Identify which cell holds the provided text, then report its [X, Y] central coordinate. 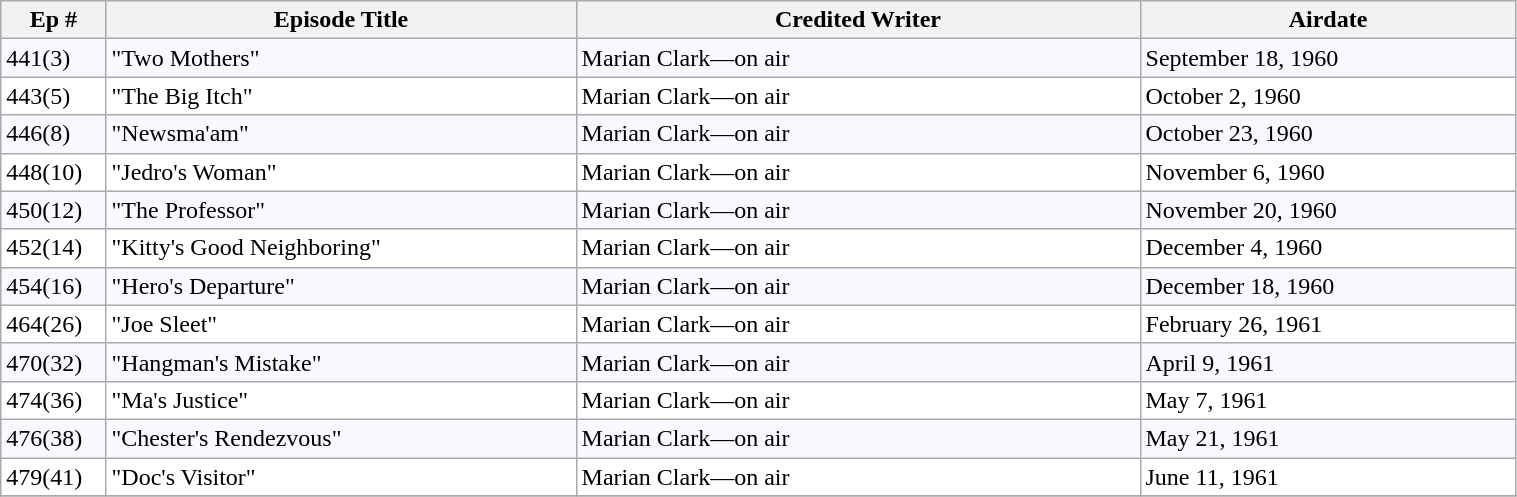
October 23, 1960 [1328, 134]
December 18, 1960 [1328, 286]
November 6, 1960 [1328, 172]
October 2, 1960 [1328, 96]
443(5) [54, 96]
May 21, 1961 [1328, 438]
"Newsma'am" [341, 134]
441(3) [54, 58]
"Doc's Visitor" [341, 477]
"Kitty's Good Neighboring" [341, 248]
Airdate [1328, 20]
470(32) [54, 362]
September 18, 1960 [1328, 58]
June 11, 1961 [1328, 477]
"Joe Sleet" [341, 324]
February 26, 1961 [1328, 324]
476(38) [54, 438]
April 9, 1961 [1328, 362]
"Two Mothers" [341, 58]
464(26) [54, 324]
"Hero's Departure" [341, 286]
Ep # [54, 20]
446(8) [54, 134]
479(41) [54, 477]
November 20, 1960 [1328, 210]
448(10) [54, 172]
Credited Writer [858, 20]
"The Big Itch" [341, 96]
"Ma's Justice" [341, 400]
"Chester's Rendezvous" [341, 438]
452(14) [54, 248]
May 7, 1961 [1328, 400]
474(36) [54, 400]
450(12) [54, 210]
December 4, 1960 [1328, 248]
"The Professor" [341, 210]
"Hangman's Mistake" [341, 362]
454(16) [54, 286]
"Jedro's Woman" [341, 172]
Episode Title [341, 20]
